Find where the given text appears and provide that cell's center as (X, Y) coordinate. 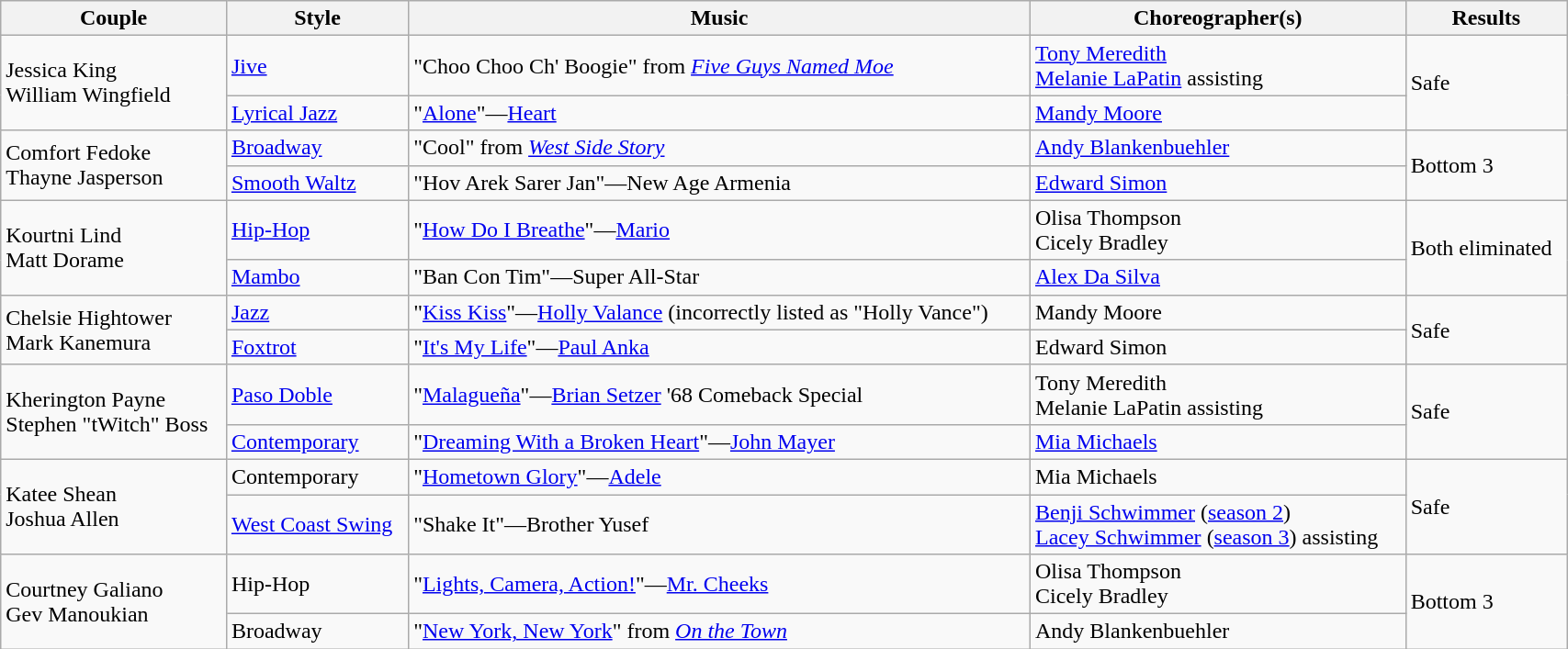
"New York, New York" from On the Town (720, 632)
Mambo (317, 277)
"Hov Arek Sarer Jan"—New Age Armenia (720, 183)
Kourtni LindMatt Dorame (114, 248)
"Hometown Glory"—Adele (720, 476)
"Lights, Camera, Action!"—Mr. Cheeks (720, 584)
Music (720, 18)
Smooth Waltz (317, 183)
"Malagueña"—Brian Setzer '68 Comeback Special (720, 395)
Lyrical Jazz (317, 113)
Alex Da Silva (1218, 277)
Jive (317, 66)
"Kiss Kiss"—Holly Valance (incorrectly listed as "Holly Vance") (720, 312)
Jazz (317, 312)
"Dreaming With a Broken Heart"—John Mayer (720, 442)
Courtney GalianoGev Manoukian (114, 602)
Style (317, 18)
"Cool" from West Side Story (720, 148)
Results (1486, 18)
"Ban Con Tim"—Super All-Star (720, 277)
Choreographer(s) (1218, 18)
West Coast Swing (317, 523)
Couple (114, 18)
"How Do I Breathe"—Mario (720, 229)
"Alone"—Heart (720, 113)
Both eliminated (1486, 248)
Kherington PayneStephen "tWitch" Boss (114, 411)
Comfort FedokeThayne Jasperson (114, 165)
"It's My Life"—Paul Anka (720, 347)
"Choo Choo Ch' Boogie" from Five Guys Named Moe (720, 66)
"Shake It"—Brother Yusef (720, 523)
Katee SheanJoshua Allen (114, 507)
Benji Schwimmer (season 2)Lacey Schwimmer (season 3) assisting (1218, 523)
Paso Doble (317, 395)
Chelsie HightowerMark Kanemura (114, 330)
Foxtrot (317, 347)
Jessica KingWilliam Wingfield (114, 83)
